Detect which cell encompasses the target text, then output its [X, Y] center coordinate. 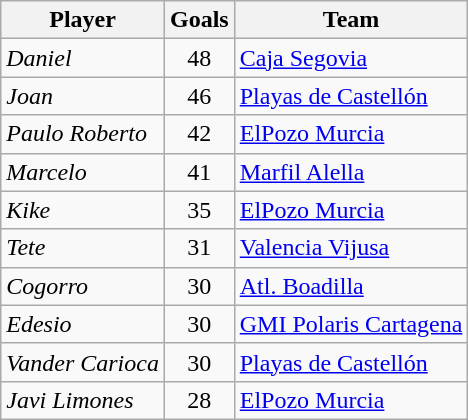
46 [199, 96]
28 [199, 400]
Joan [83, 96]
Edesio [83, 324]
41 [199, 172]
Goals [199, 20]
Vander Carioca [83, 362]
Team [351, 20]
Player [83, 20]
35 [199, 210]
Javi Limones [83, 400]
GMI Polaris Cartagena [351, 324]
31 [199, 248]
Valencia Vijusa [351, 248]
Daniel [83, 58]
Tete [83, 248]
Atl. Boadilla [351, 286]
Cogorro [83, 286]
42 [199, 134]
Marcelo [83, 172]
Marfil Alella [351, 172]
48 [199, 58]
Caja Segovia [351, 58]
Kike [83, 210]
Paulo Roberto [83, 134]
